Extract the (X, Y) coordinate from the center of the cell holding the provided text.  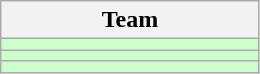
Team (130, 20)
